Detect which cell encompasses the target text, then output its [x, y] center coordinate. 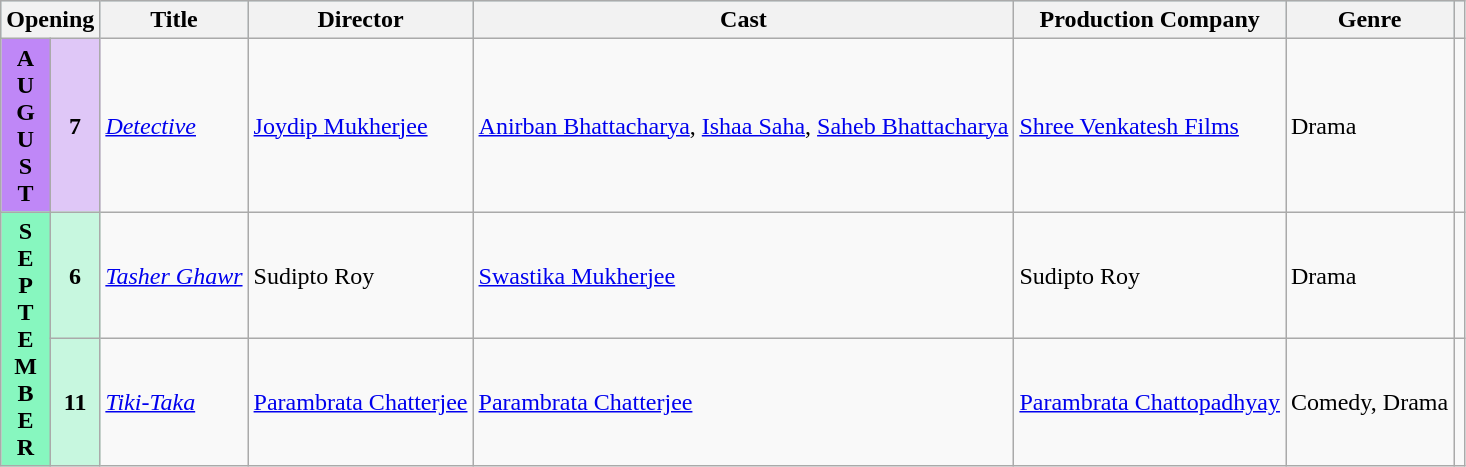
Genre [1370, 20]
Production Company [1150, 20]
Comedy, Drama [1370, 402]
Anirban Bhattacharya, Ishaa Saha, Saheb Bhattacharya [744, 126]
SEPTEMBER [26, 339]
Joydip Mukherjee [360, 126]
AUGUST [26, 126]
Title [174, 20]
7 [75, 126]
Tasher Ghawr [174, 276]
Opening [50, 20]
Swastika Mukherjee [744, 276]
Cast [744, 20]
6 [75, 276]
11 [75, 402]
Detective [174, 126]
Tiki-Taka [174, 402]
Parambrata Chattopadhyay [1150, 402]
Director [360, 20]
Shree Venkatesh Films [1150, 126]
